Return the (x, y) coordinate for the center point of the cell that contains the specified text.  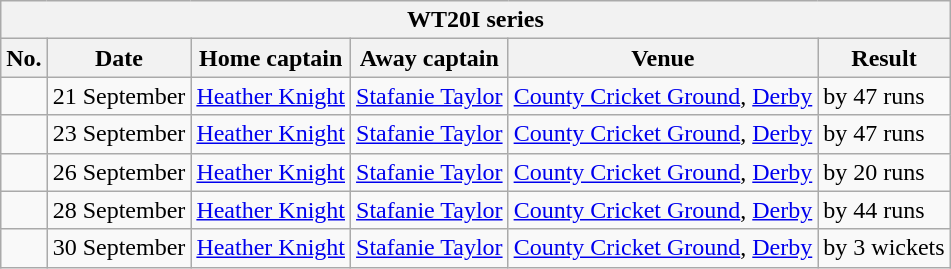
28 September (119, 210)
Result (884, 58)
No. (24, 58)
21 September (119, 96)
by 44 runs (884, 210)
30 September (119, 248)
by 3 wickets (884, 248)
WT20I series (476, 20)
Home captain (271, 58)
Date (119, 58)
Away captain (430, 58)
Venue (663, 58)
by 20 runs (884, 172)
23 September (119, 134)
26 September (119, 172)
